For the text-containing cell, return its midpoint in [x, y] coordinate format. 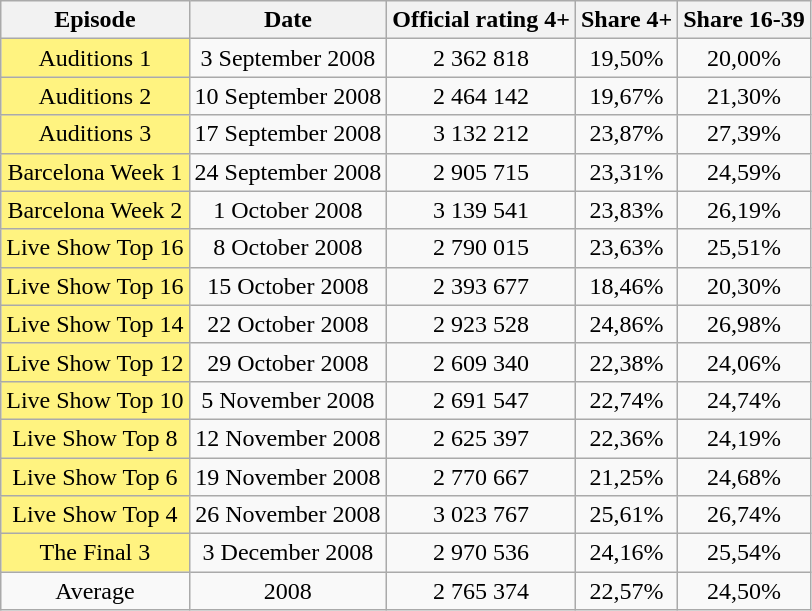
Share 16-39 [744, 20]
8 October 2008 [288, 248]
Auditions 2 [95, 96]
2 905 715 [482, 172]
18,46% [626, 286]
24,68% [744, 477]
25,54% [744, 553]
Live Show Top 12 [95, 362]
2 362 818 [482, 58]
Live Show Top 10 [95, 400]
2 464 142 [482, 96]
10 September 2008 [288, 96]
26,74% [744, 515]
2 790 015 [482, 248]
24,86% [626, 324]
Date [288, 20]
22,36% [626, 438]
5 November 2008 [288, 400]
3 023 767 [482, 515]
Live Show Top 6 [95, 477]
19 November 2008 [288, 477]
The Final 3 [95, 553]
19,50% [626, 58]
Barcelona Week 2 [95, 210]
24,16% [626, 553]
17 September 2008 [288, 134]
24,19% [744, 438]
23,83% [626, 210]
Average [95, 591]
24,50% [744, 591]
27,39% [744, 134]
24 September 2008 [288, 172]
23,87% [626, 134]
2 609 340 [482, 362]
25,61% [626, 515]
Auditions 3 [95, 134]
22,74% [626, 400]
2 923 528 [482, 324]
20,00% [744, 58]
2 970 536 [482, 553]
29 October 2008 [288, 362]
Share 4+ [626, 20]
1 October 2008 [288, 210]
26,98% [744, 324]
12 November 2008 [288, 438]
3 September 2008 [288, 58]
25,51% [744, 248]
20,30% [744, 286]
15 October 2008 [288, 286]
Live Show Top 14 [95, 324]
3 December 2008 [288, 553]
26,19% [744, 210]
Auditions 1 [95, 58]
24,06% [744, 362]
22,38% [626, 362]
24,74% [744, 400]
23,63% [626, 248]
23,31% [626, 172]
2 765 374 [482, 591]
21,30% [744, 96]
Live Show Top 4 [95, 515]
2 691 547 [482, 400]
21,25% [626, 477]
2 393 677 [482, 286]
Official rating 4+ [482, 20]
24,59% [744, 172]
Barcelona Week 1 [95, 172]
3 139 541 [482, 210]
Episode [95, 20]
22,57% [626, 591]
22 October 2008 [288, 324]
26 November 2008 [288, 515]
2008 [288, 591]
19,67% [626, 96]
2 625 397 [482, 438]
3 132 212 [482, 134]
Live Show Top 8 [95, 438]
2 770 667 [482, 477]
